Extract the (X, Y) coordinate from the center of the cell holding the provided text.  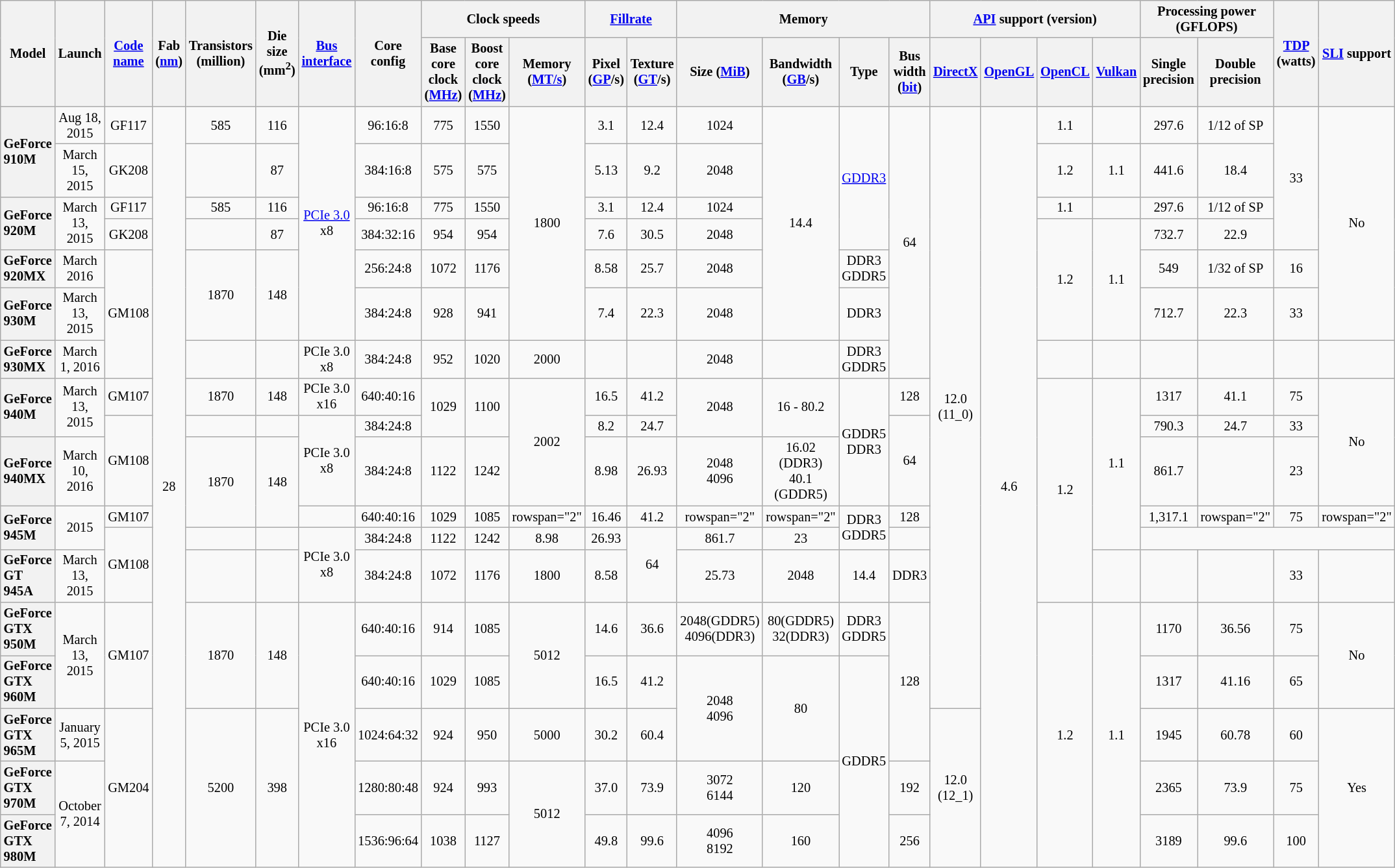
GeForce 930M (28, 314)
1024:64:32 (388, 735)
12.0 (12_1) (955, 788)
1020 (487, 359)
256 (909, 841)
41.16 (1235, 682)
41.1 (1235, 397)
API support (version) (1035, 19)
49.8 (607, 841)
100 (1296, 841)
549 (1169, 269)
Type (864, 72)
5000 (547, 735)
36.56 (1235, 629)
914 (443, 629)
80 (800, 708)
1/32 of SP (1235, 269)
2365 (1169, 787)
1,317.1 (1169, 517)
2000 (547, 359)
16.02 (DDR3)40.1 (GDDR5) (800, 471)
25.73 (720, 576)
GeForce 920MX (28, 269)
712.7 (1169, 314)
Transistors (million) (221, 53)
TDP (watts) (1296, 53)
441.6 (1169, 170)
Clock speeds (503, 19)
384:16:8 (388, 170)
1280:80:48 (388, 787)
January 5, 2015 (81, 735)
Bus interface (327, 53)
GeForce 945M (28, 527)
GeForce 930MX (28, 359)
25.7 (652, 269)
12.0 (11_0) (955, 408)
1127 (487, 841)
384:32:16 (388, 234)
16.46 (607, 517)
1100 (487, 408)
March 2016 (81, 269)
5.13 (607, 170)
GeForce 920M (28, 223)
Code name (129, 53)
2002 (547, 441)
Vulkan (1116, 72)
16 - 80.2 (800, 408)
30.5 (652, 234)
30726144 (720, 787)
OpenGL (1009, 72)
37.0 (607, 787)
March 15, 2015 (81, 170)
Size (MiB) (720, 72)
Die size (mm2) (277, 53)
Model (28, 53)
GDDR5 (864, 761)
36.6 (652, 629)
14.6 (607, 629)
GeForce GTX 980M (28, 841)
Double precision (1235, 72)
GeForce GTX 965M (28, 735)
Launch (81, 53)
Boost core clock (MHz) (487, 72)
790.3 (1169, 426)
2015 (81, 527)
Single precision (1169, 72)
7.6 (607, 234)
30.2 (607, 735)
5200 (221, 788)
GM204 (129, 788)
952 (443, 359)
40968192 (720, 841)
Fillrate (631, 19)
1945 (1169, 735)
16 (1296, 269)
GDDR5 DDR3 (864, 441)
28 (169, 487)
256:24:8 (388, 269)
Yes (1356, 788)
1536:96:64 (388, 841)
398 (277, 788)
65 (1296, 682)
2048(GDDR5)4096(DDR3) (720, 629)
Pixel (GP/s) (607, 72)
4.6 (1009, 487)
Core config (388, 53)
192 (909, 787)
1038 (443, 841)
Memory (MT/s) (547, 72)
60 (1296, 735)
Texture (GT/s) (652, 72)
GeForce GTX 960M (28, 682)
160 (800, 841)
1170 (1169, 629)
October 7, 2014 (81, 814)
March 10, 2016 (81, 471)
OpenCL (1065, 72)
950 (487, 735)
GeForce GTX 970M (28, 787)
9.2 (652, 170)
120 (800, 787)
60.4 (652, 735)
993 (487, 787)
DirectX (955, 72)
60.78 (1235, 735)
22.9 (1235, 234)
3189 (1169, 841)
Fab (nm) (169, 53)
Processing power (GFLOPS) (1207, 19)
941 (487, 314)
928 (443, 314)
March 1, 2016 (81, 359)
Base core clock (MHz) (443, 72)
SLI support (1356, 53)
732.7 (1169, 234)
GeForce 940M (28, 408)
80(GDDR5)32(DDR3) (800, 629)
18.4 (1235, 170)
Bandwidth (GB/s) (800, 72)
GeForce GTX 950M (28, 629)
GeForce GT 945A (28, 576)
Aug 18, 2015 (81, 125)
Bus width (bit) (909, 72)
GDDR3 (864, 178)
8.2 (607, 426)
GeForce 940MX (28, 471)
7.4 (607, 314)
GeForce 910M (28, 152)
Memory (803, 19)
